For the text-containing cell, return its midpoint in (X, Y) coordinate format. 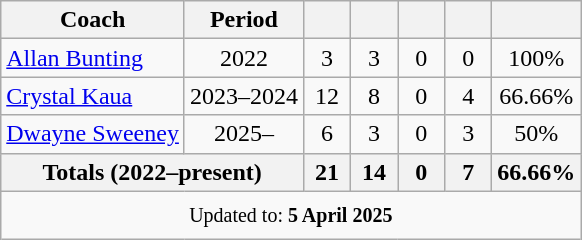
21 (326, 172)
100% (536, 58)
2025– (244, 134)
Totals (2022–present) (152, 172)
Period (244, 20)
50% (536, 134)
6 (326, 134)
Allan Bunting (93, 58)
2023–2024 (244, 96)
4 (468, 96)
Dwayne Sweeney (93, 134)
14 (374, 172)
Crystal Kaua (93, 96)
Updated to: 5 April 2025 (291, 216)
12 (326, 96)
8 (374, 96)
2022 (244, 58)
7 (468, 172)
Coach (93, 20)
